Extract the [x, y] coordinate from the center of the cell holding the provided text.  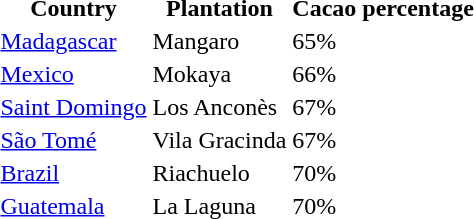
Riachuelo [220, 173]
Vila Gracinda [220, 140]
Los Anconès [220, 107]
Mokaya [220, 74]
Mangaro [220, 41]
